Search for the cell housing the specified text and yield its [X, Y] center coordinate. 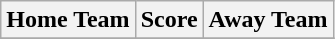
Away Team [268, 20]
Score [169, 20]
Home Team [68, 20]
